Output the [X, Y] coordinate of the center of the cell containing the given text.  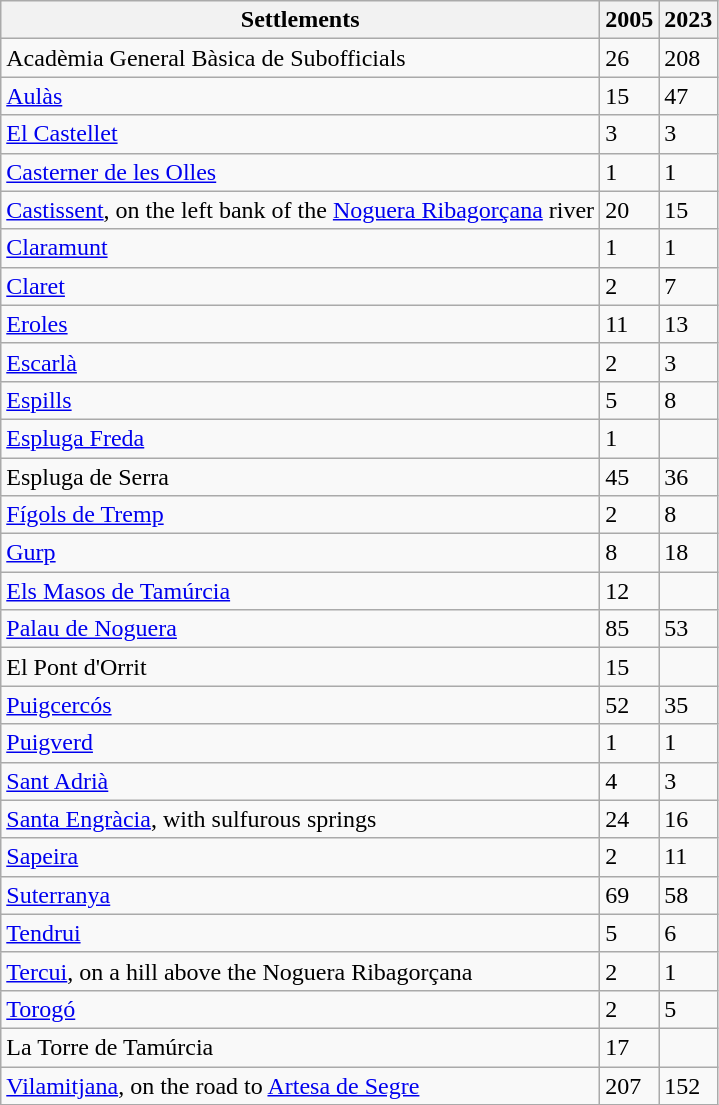
26 [630, 58]
2005 [630, 20]
Puigverd [300, 743]
El Castellet [300, 134]
Vilamitjana, on the road to Artesa de Segre [300, 1085]
Casterner de les Olles [300, 172]
152 [688, 1085]
18 [688, 553]
Claramunt [300, 248]
13 [688, 324]
45 [630, 477]
7 [688, 286]
Castissent, on the left bank of the Noguera Ribagorçana river [300, 210]
La Torre de Tamúrcia [300, 1047]
Espluga de Serra [300, 477]
2023 [688, 20]
207 [630, 1085]
Santa Engràcia, with sulfurous springs [300, 819]
Aulàs [300, 96]
Claret [300, 286]
Tendrui [300, 933]
4 [630, 781]
Espills [300, 400]
20 [630, 210]
Gurp [300, 553]
Sant Adrià [300, 781]
6 [688, 933]
Acadèmia General Bàsica de Subofficials [300, 58]
Tercui, on a hill above the Noguera Ribagorçana [300, 971]
Palau de Noguera [300, 629]
Els Masos de Tamúrcia [300, 591]
Eroles [300, 324]
24 [630, 819]
35 [688, 705]
58 [688, 895]
53 [688, 629]
Espluga Freda [300, 438]
Settlements [300, 20]
Puigcercós [300, 705]
69 [630, 895]
Escarlà [300, 362]
El Pont d'Orrit [300, 667]
85 [630, 629]
Fígols de Tremp [300, 515]
Sapeira [300, 857]
Suterranya [300, 895]
36 [688, 477]
16 [688, 819]
12 [630, 591]
17 [630, 1047]
52 [630, 705]
208 [688, 58]
47 [688, 96]
Torogó [300, 1009]
